Return (x, y) of the center of cell containing provided text 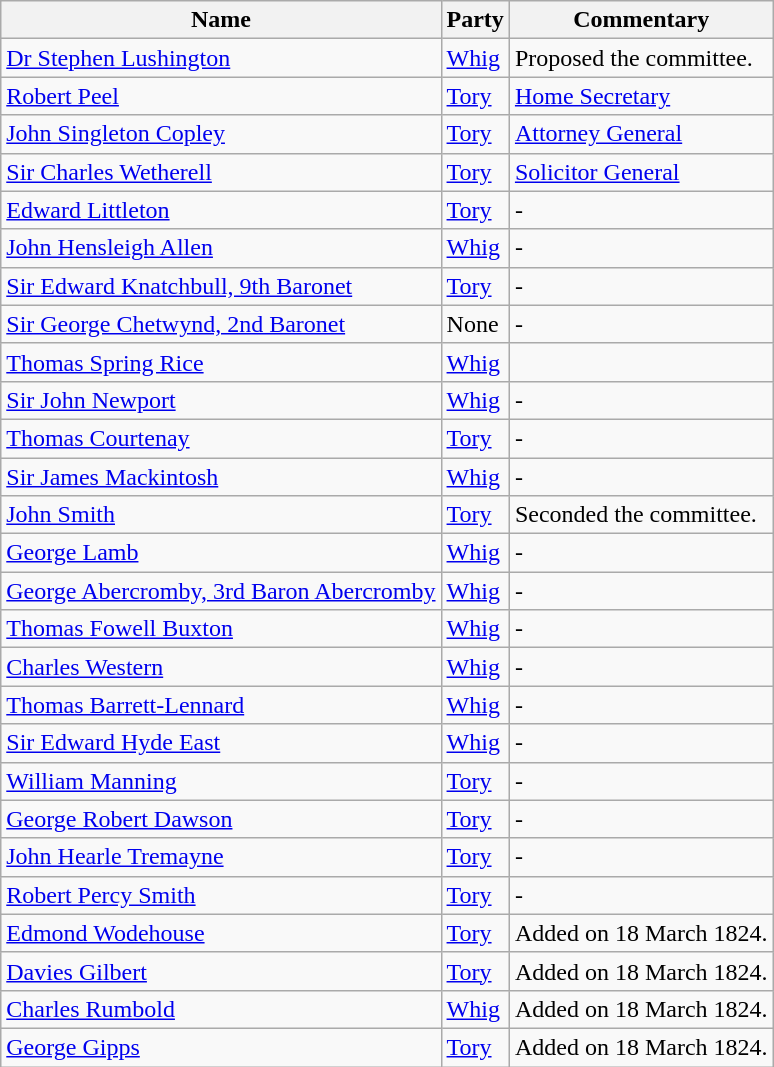
Robert Percy Smith (221, 895)
John Hearle Tremayne (221, 857)
Thomas Barrett-Lennard (221, 705)
Charles Western (221, 667)
Sir Edward Knatchbull, 9th Baronet (221, 286)
Commentary (641, 20)
Seconded the committee. (641, 515)
Home Secretary (641, 96)
Sir James Mackintosh (221, 477)
Charles Rumbold (221, 1009)
John Hensleigh Allen (221, 248)
Edmond Wodehouse (221, 933)
Attorney General (641, 134)
Solicitor General (641, 172)
Party (475, 20)
George Gipps (221, 1047)
Sir John Newport (221, 400)
Thomas Fowell Buxton (221, 629)
George Lamb (221, 553)
Sir George Chetwynd, 2nd Baronet (221, 324)
Edward Littleton (221, 210)
Dr Stephen Lushington (221, 58)
Proposed the committee. (641, 58)
Robert Peel (221, 96)
None (475, 324)
Sir Edward Hyde East (221, 743)
Davies Gilbert (221, 971)
William Manning (221, 781)
Name (221, 20)
John Singleton Copley (221, 134)
Sir Charles Wetherell (221, 172)
George Abercromby, 3rd Baron Abercromby (221, 591)
Thomas Spring Rice (221, 362)
George Robert Dawson (221, 819)
Thomas Courtenay (221, 438)
John Smith (221, 515)
